Capture the cell that displays the provided text and extract its [X, Y] central coordinate. 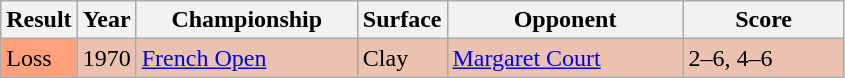
1970 [106, 58]
Score [764, 20]
Surface [402, 20]
Year [106, 20]
Loss [39, 58]
Opponent [565, 20]
Margaret Court [565, 58]
Clay [402, 58]
French Open [246, 58]
2–6, 4–6 [764, 58]
Championship [246, 20]
Result [39, 20]
